For the text-containing cell, return its midpoint in (x, y) coordinate format. 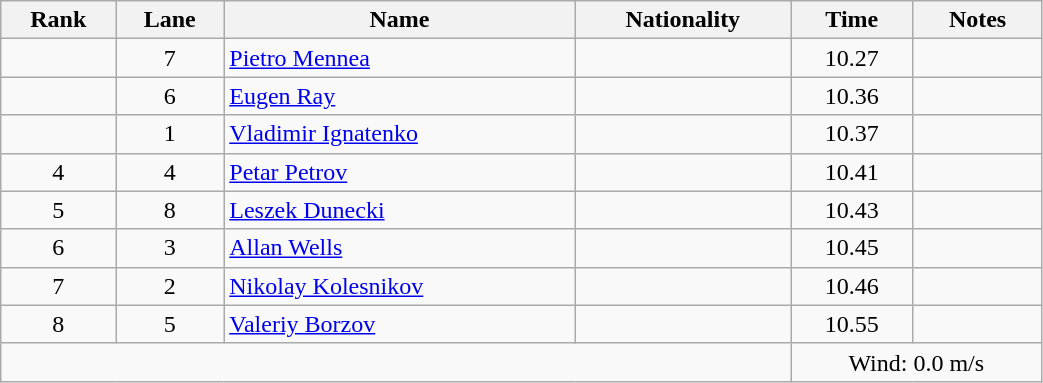
10.36 (852, 96)
Nationality (682, 20)
Allan Wells (400, 248)
Notes (978, 20)
Lane (170, 20)
Time (852, 20)
Nikolay Kolesnikov (400, 286)
Vladimir Ignatenko (400, 134)
Rank (58, 20)
10.55 (852, 324)
10.41 (852, 172)
Petar Petrov (400, 172)
Leszek Dunecki (400, 210)
2 (170, 286)
1 (170, 134)
10.37 (852, 134)
Pietro Mennea (400, 58)
10.46 (852, 286)
Name (400, 20)
Eugen Ray (400, 96)
3 (170, 248)
10.45 (852, 248)
10.27 (852, 58)
10.43 (852, 210)
Wind: 0.0 m/s (917, 362)
Valeriy Borzov (400, 324)
